Capture the cell that displays the provided text and extract its [X, Y] central coordinate. 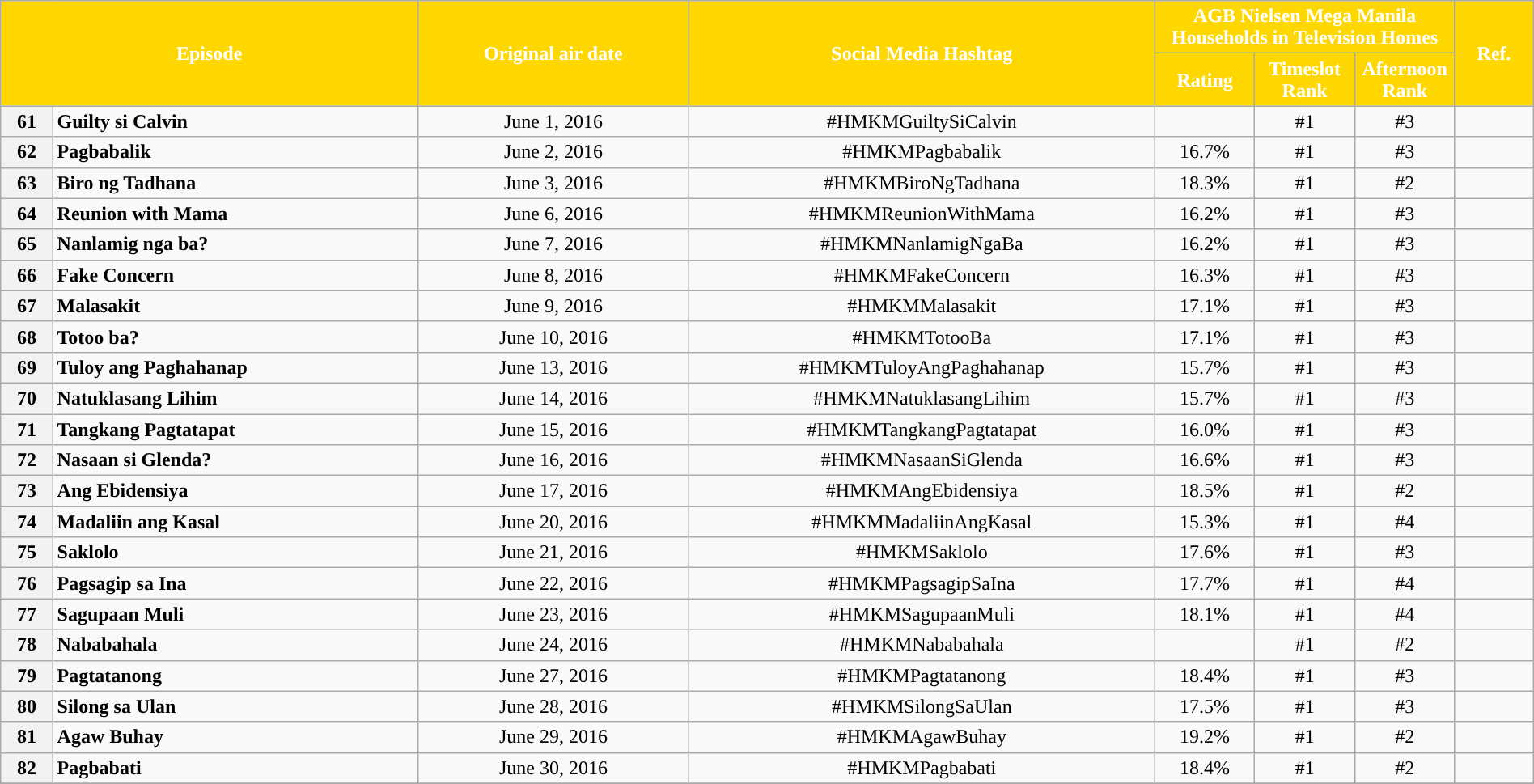
77 [27, 614]
Pagsagip sa Ina [235, 583]
Pagbabalik [235, 152]
63 [27, 183]
16.6% [1205, 460]
81 [27, 737]
Pagbabati [235, 768]
68 [27, 337]
69 [27, 367]
June 14, 2016 [553, 398]
Afternoon Rank [1405, 79]
78 [27, 645]
70 [27, 398]
72 [27, 460]
16.0% [1205, 430]
June 9, 2016 [553, 306]
62 [27, 152]
Pagtatanong [235, 676]
Nasaan si Glenda? [235, 460]
64 [27, 214]
#HMKMGuiltySiCalvin [922, 121]
Totoo ba? [235, 337]
#HMKMNanlamigNgaBa [922, 244]
17.6% [1205, 553]
15.3% [1205, 522]
65 [27, 244]
Natuklasang Lihim [235, 398]
Ref. [1494, 53]
74 [27, 522]
#HMKMFakeConcern [922, 275]
Agaw Buhay [235, 737]
June 24, 2016 [553, 645]
June 13, 2016 [553, 367]
#HMKMNatuklasangLihim [922, 398]
June 7, 2016 [553, 244]
18.5% [1205, 491]
June 10, 2016 [553, 337]
17.7% [1205, 583]
#HMKMPagsagipSaIna [922, 583]
#HMKMTuloyAngPaghahanap [922, 367]
#HMKMTangkangPagtatapat [922, 430]
#HMKMAngEbidensiya [922, 491]
#HMKMSagupaanMuli [922, 614]
June 6, 2016 [553, 214]
June 29, 2016 [553, 737]
Original air date [553, 53]
AGB Nielsen Mega Manila Households in Television Homes [1304, 28]
Saklolo [235, 553]
Reunion with Mama [235, 214]
61 [27, 121]
#HMKMTotooBa [922, 337]
Biro ng Tadhana [235, 183]
Sagupaan Muli [235, 614]
Nababahala [235, 645]
17.5% [1205, 706]
June 2, 2016 [553, 152]
#HMKMMalasakit [922, 306]
June 1, 2016 [553, 121]
19.2% [1205, 737]
June 3, 2016 [553, 183]
16.7% [1205, 152]
June 8, 2016 [553, 275]
Silong sa Ulan [235, 706]
Fake Concern [235, 275]
Tangkang Pagtatapat [235, 430]
Social Media Hashtag [922, 53]
June 28, 2016 [553, 706]
June 16, 2016 [553, 460]
June 30, 2016 [553, 768]
66 [27, 275]
67 [27, 306]
#HMKMPagbabati [922, 768]
Episode [210, 53]
#HMKMReunionWithMama [922, 214]
#HMKMMadaliinAngKasal [922, 522]
#HMKMSilongSaUlan [922, 706]
June 17, 2016 [553, 491]
Malasakit [235, 306]
76 [27, 583]
#HMKMPagbabalik [922, 152]
73 [27, 491]
18.1% [1205, 614]
June 27, 2016 [553, 676]
June 20, 2016 [553, 522]
June 21, 2016 [553, 553]
80 [27, 706]
75 [27, 553]
Guilty si Calvin [235, 121]
18.3% [1205, 183]
#HMKMAgawBuhay [922, 737]
Madaliin ang Kasal [235, 522]
June 23, 2016 [553, 614]
June 22, 2016 [553, 583]
Nanlamig nga ba? [235, 244]
Rating [1205, 79]
#HMKMBiroNgTadhana [922, 183]
Ang Ebidensiya [235, 491]
#HMKMPagtatanong [922, 676]
Tuloy ang Paghahanap [235, 367]
82 [27, 768]
16.3% [1205, 275]
#HMKMNasaanSiGlenda [922, 460]
June 15, 2016 [553, 430]
71 [27, 430]
Timeslot Rank [1305, 79]
79 [27, 676]
#HMKMNababahala [922, 645]
#HMKMSaklolo [922, 553]
